Scan for the cell matching the given text and deliver its [x, y] coordinate at center. 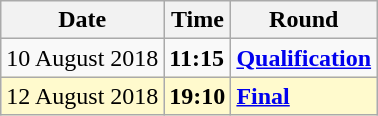
11:15 [198, 58]
Qualification [304, 58]
19:10 [198, 96]
12 August 2018 [82, 96]
Time [198, 20]
Final [304, 96]
Date [82, 20]
10 August 2018 [82, 58]
Round [304, 20]
